Find where the given text appears and provide that cell's center as (X, Y) coordinate. 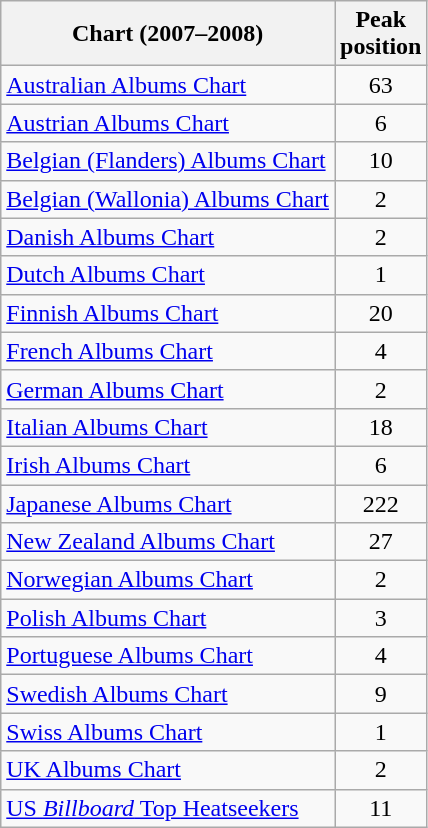
3 (380, 618)
27 (380, 542)
10 (380, 161)
US Billboard Top Heatseekers (168, 808)
Belgian (Wallonia) Albums Chart (168, 199)
UK Albums Chart (168, 770)
Chart (2007–2008) (168, 34)
German Albums Chart (168, 389)
Swedish Albums Chart (168, 694)
63 (380, 85)
French Albums Chart (168, 351)
Finnish Albums Chart (168, 313)
Norwegian Albums Chart (168, 580)
Belgian (Flanders) Albums Chart (168, 161)
Australian Albums Chart (168, 85)
20 (380, 313)
Italian Albums Chart (168, 427)
222 (380, 503)
Japanese Albums Chart (168, 503)
Austrian Albums Chart (168, 123)
New Zealand Albums Chart (168, 542)
Peak position (380, 34)
Swiss Albums Chart (168, 732)
18 (380, 427)
Irish Albums Chart (168, 465)
Danish Albums Chart (168, 237)
9 (380, 694)
Portuguese Albums Chart (168, 656)
11 (380, 808)
Polish Albums Chart (168, 618)
Dutch Albums Chart (168, 275)
